Identify which cell holds the provided text, then report its (x, y) central coordinate. 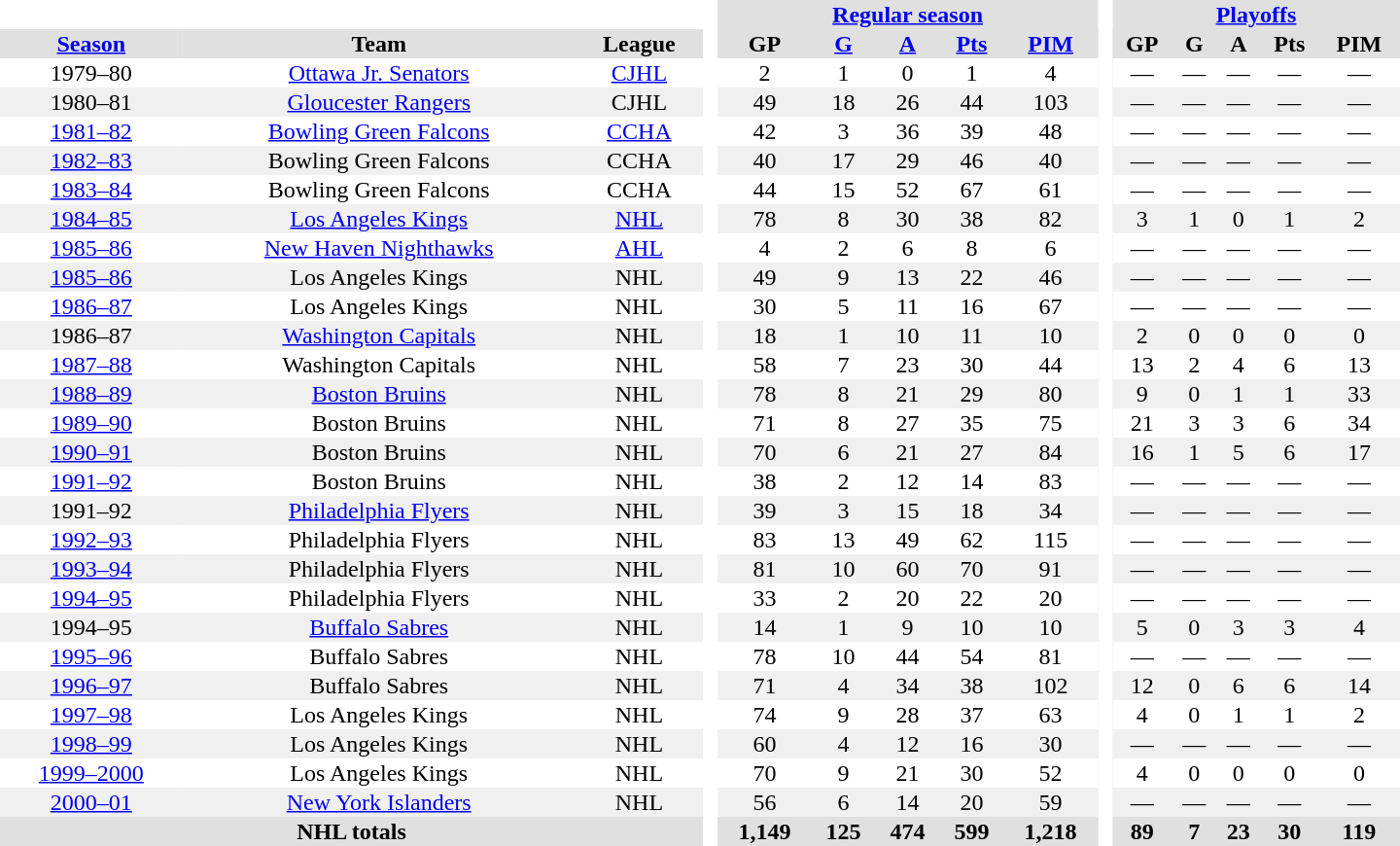
2000–01 (91, 802)
1,218 (1050, 831)
63 (1050, 715)
1980–81 (91, 102)
75 (1050, 423)
1979–80 (91, 73)
37 (971, 715)
1987–88 (91, 365)
74 (764, 715)
1984–85 (91, 219)
1992–93 (91, 540)
62 (971, 540)
54 (971, 656)
48 (1050, 131)
91 (1050, 569)
102 (1050, 686)
League (640, 44)
115 (1050, 540)
1983–84 (91, 190)
61 (1050, 190)
82 (1050, 219)
80 (1050, 394)
119 (1359, 831)
Ottawa Jr. Senators (379, 73)
59 (1050, 802)
1989–90 (91, 423)
1981–82 (91, 131)
AHL (640, 248)
84 (1050, 452)
NHL totals (352, 831)
103 (1050, 102)
New York Islanders (379, 802)
1996–97 (91, 686)
1998–99 (91, 744)
89 (1141, 831)
1999–2000 (91, 773)
26 (908, 102)
Playoffs (1256, 15)
1988–89 (91, 394)
1990–91 (91, 452)
1993–94 (91, 569)
58 (764, 365)
Team (379, 44)
New Haven Nighthawks (379, 248)
599 (971, 831)
Season (91, 44)
1,149 (764, 831)
56 (764, 802)
28 (908, 715)
1995–96 (91, 656)
36 (908, 131)
Gloucester Rangers (379, 102)
1982–83 (91, 160)
474 (908, 831)
1997–98 (91, 715)
42 (764, 131)
Regular season (908, 15)
35 (971, 423)
125 (844, 831)
